From the cell containing the given text, extract its center point as [X, Y] coordinate. 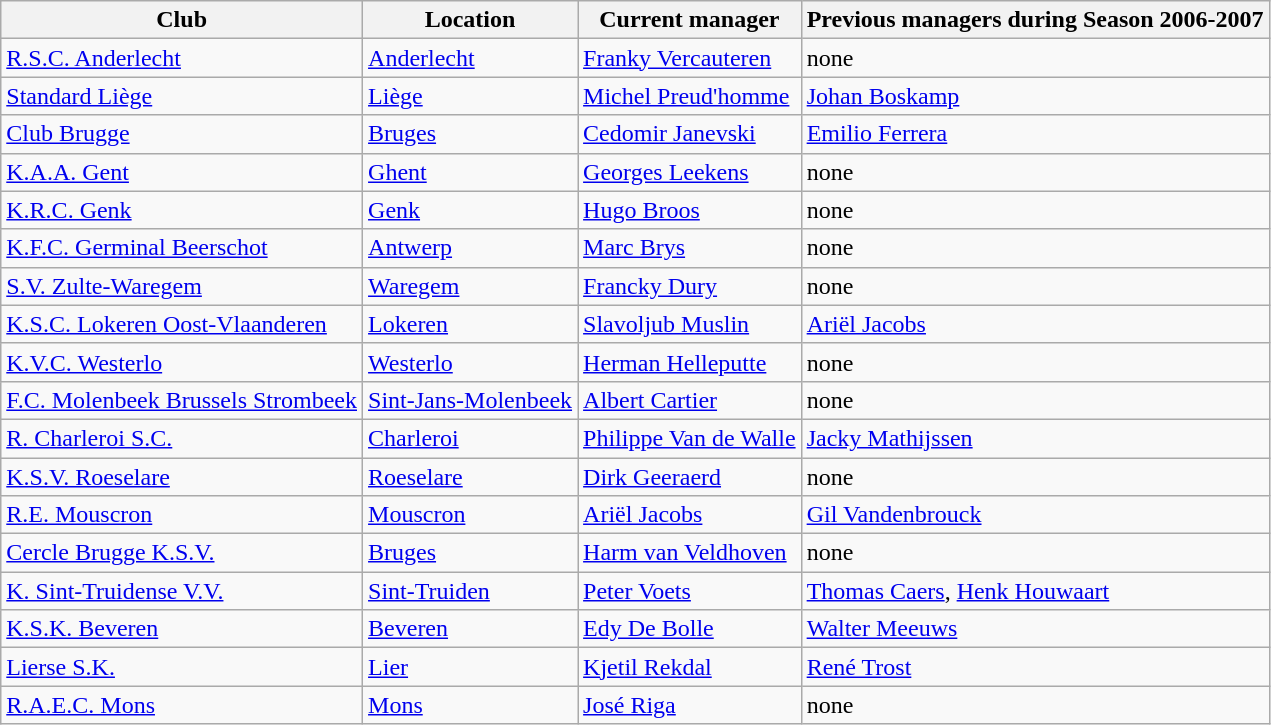
K.S.C. Lokeren Oost-Vlaanderen [182, 324]
Liège [470, 96]
Genk [470, 210]
Location [470, 20]
K.A.A. Gent [182, 172]
Mouscron [470, 515]
René Trost [1035, 667]
Hugo Broos [690, 210]
Club [182, 20]
Emilio Ferrera [1035, 134]
Jacky Mathijssen [1035, 438]
Edy De Bolle [690, 629]
Beveren [470, 629]
Gil Vandenbrouck [1035, 515]
Club Brugge [182, 134]
Previous managers during Season 2006-2007 [1035, 20]
R.A.E.C. Mons [182, 705]
K.S.K. Beveren [182, 629]
K.S.V. Roeselare [182, 477]
K. Sint-Truidense V.V. [182, 591]
Standard Liège [182, 96]
Roeselare [470, 477]
Philippe Van de Walle [690, 438]
Waregem [470, 286]
Georges Leekens [690, 172]
R. Charleroi S.C. [182, 438]
Peter Voets [690, 591]
Harm van Veldhoven [690, 553]
Albert Cartier [690, 400]
R.S.C. Anderlecht [182, 58]
Antwerp [470, 248]
F.C. Molenbeek Brussels Strombeek [182, 400]
Ghent [470, 172]
José Riga [690, 705]
K.F.C. Germinal Beerschot [182, 248]
Walter Meeuws [1035, 629]
Marc Brys [690, 248]
Franky Vercauteren [690, 58]
Herman Helleputte [690, 362]
Charleroi [470, 438]
Johan Boskamp [1035, 96]
Current manager [690, 20]
Thomas Caers, Henk Houwaart [1035, 591]
Cercle Brugge K.S.V. [182, 553]
Dirk Geeraerd [690, 477]
Lierse S.K. [182, 667]
Michel Preud'homme [690, 96]
Sint-Truiden [470, 591]
Cedomir Janevski [690, 134]
Francky Dury [690, 286]
Anderlecht [470, 58]
K.R.C. Genk [182, 210]
Lier [470, 667]
Mons [470, 705]
Westerlo [470, 362]
Kjetil Rekdal [690, 667]
S.V. Zulte-Waregem [182, 286]
Sint-Jans-Molenbeek [470, 400]
Slavoljub Muslin [690, 324]
R.E. Mouscron [182, 515]
K.V.C. Westerlo [182, 362]
Lokeren [470, 324]
